From the cell containing the given text, extract its center point as (x, y) coordinate. 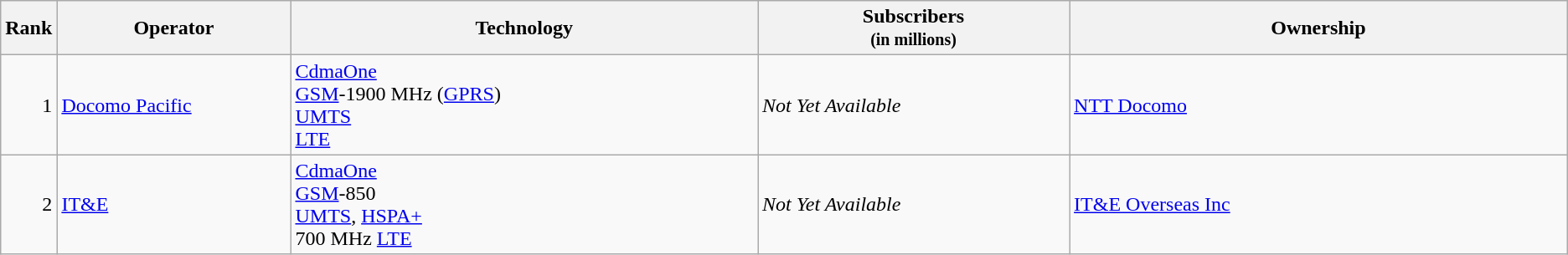
Ownership (1318, 28)
NTT Docomo (1318, 105)
2 (28, 204)
Operator (174, 28)
CdmaOne GSM-850 UMTS, HSPA+700 MHz LTE (524, 204)
CdmaOneGSM-1900 MHz (GPRS)UMTSLTE (524, 105)
IT&E (174, 204)
Rank (28, 28)
Subscribers(in millions) (913, 28)
IT&E Overseas Inc (1318, 204)
Technology (524, 28)
Docomo Pacific (174, 105)
1 (28, 105)
